Search for the cell housing the specified text and yield its (x, y) center coordinate. 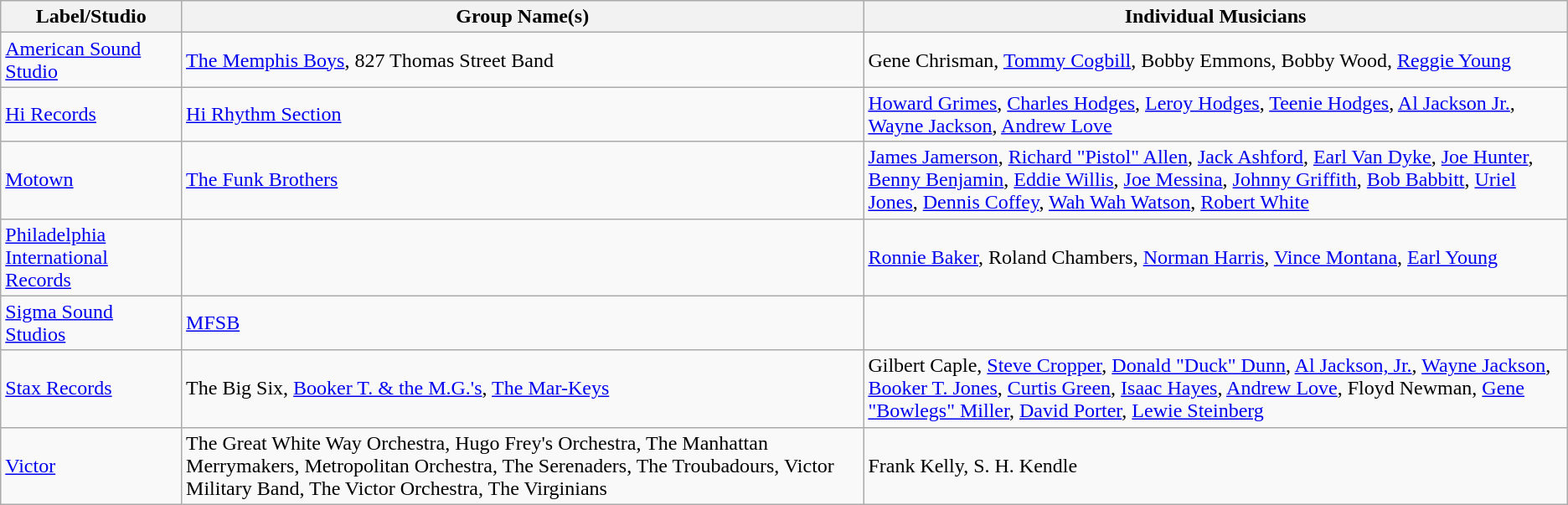
Hi Records (91, 114)
The Memphis Boys, 827 Thomas Street Band (523, 60)
Motown (91, 180)
Group Name(s) (523, 17)
Victor (91, 466)
The Big Six, Booker T. & the M.G.'s, The Mar-Keys (523, 389)
Philadelphia International Records (91, 257)
The Funk Brothers (523, 180)
Stax Records (91, 389)
MFSB (523, 323)
Individual Musicians (1215, 17)
Label/Studio (91, 17)
Gene Chrisman, Tommy Cogbill, Bobby Emmons, Bobby Wood, Reggie Young (1215, 60)
Sigma Sound Studios (91, 323)
Hi Rhythm Section (523, 114)
Frank Kelly, S. H. Kendle (1215, 466)
Howard Grimes, Charles Hodges, Leroy Hodges, Teenie Hodges, Al Jackson Jr., Wayne Jackson, Andrew Love (1215, 114)
Ronnie Baker, Roland Chambers, Norman Harris, Vince Montana, Earl Young (1215, 257)
American Sound Studio (91, 60)
